Provide the (x, y) coordinate of the cell's center where the given text is located.  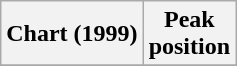
Chart (1999) (72, 34)
Peakposition (189, 34)
